Identify which cell holds the provided text, then report its [X, Y] central coordinate. 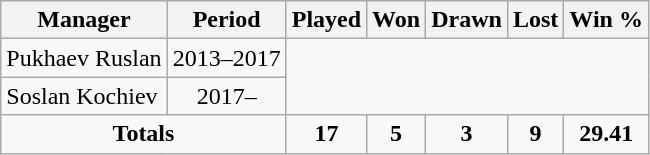
2017– [226, 96]
Totals [144, 134]
Drawn [467, 20]
3 [467, 134]
Win % [606, 20]
5 [396, 134]
Period [226, 20]
2013–2017 [226, 58]
Won [396, 20]
Soslan Kochiev [84, 96]
9 [535, 134]
Played [326, 20]
Pukhaev Ruslan [84, 58]
Lost [535, 20]
17 [326, 134]
Manager [84, 20]
29.41 [606, 134]
